For the text-containing cell, return its midpoint in (X, Y) coordinate format. 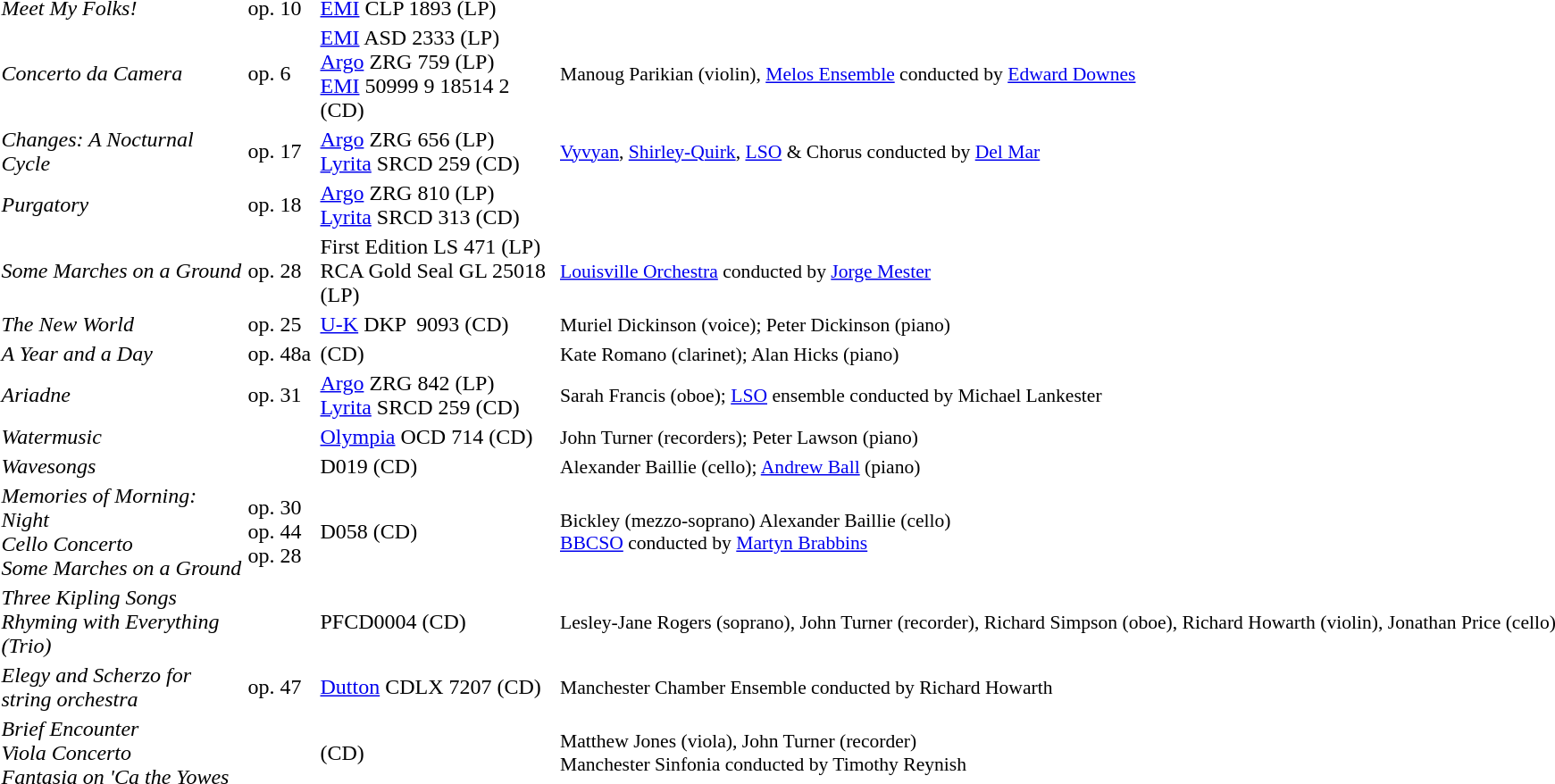
A Year and a Day (121, 354)
op. 18 (281, 205)
op. 48a (281, 354)
op. 28 (281, 271)
Argo ZRG 810 (LP)Lyrita SRCD 313 (CD) (438, 205)
D058 (CD) (438, 532)
Ariadne (121, 395)
Olympia OCD 714 (CD) (438, 437)
First Edition LS 471 (LP)RCA Gold Seal GL 25018 (LP) (438, 271)
Watermusic (121, 437)
Argo ZRG 842 (LP)Lyrita SRCD 259 (CD) (438, 395)
op. 30op. 44op. 28 (281, 532)
Three Kipling SongsRhyming with Everything (Trio) (121, 621)
op. 31 (281, 395)
Memories of Morning: NightCello ConcertoSome Marches on a Ground (121, 532)
Elegy and Scherzo for string orchestra (121, 688)
PFCD0004 (CD) (438, 621)
(CD) (438, 354)
D019 (CD) (438, 466)
Changes: A Nocturnal Cycle (121, 152)
Dutton CDLX 7207 (CD) (438, 688)
Argo ZRG 656 (LP)Lyrita SRCD 259 (CD) (438, 152)
The New World (121, 324)
Some Marches on a Ground (121, 271)
Concerto da Camera (121, 73)
Purgatory (121, 205)
EMI ASD 2333 (LP)Argo ZRG 759 (LP) EMI 50999 9 18514 2 (CD) (438, 73)
op. 17 (281, 152)
op. 6 (281, 73)
Wavesongs (121, 466)
op. 47 (281, 688)
U-K DKP 9093 (CD) (438, 324)
op. 25 (281, 324)
